Detect which cell encompasses the target text, then output its (x, y) center coordinate. 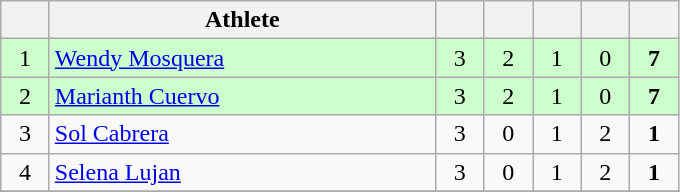
Marianth Cuervo (242, 96)
Selena Lujan (242, 172)
Athlete (242, 20)
Wendy Mosquera (242, 58)
Sol Cabrera (242, 134)
4 (26, 172)
